Extract the [x, y] coordinate from the center of the cell holding the provided text.  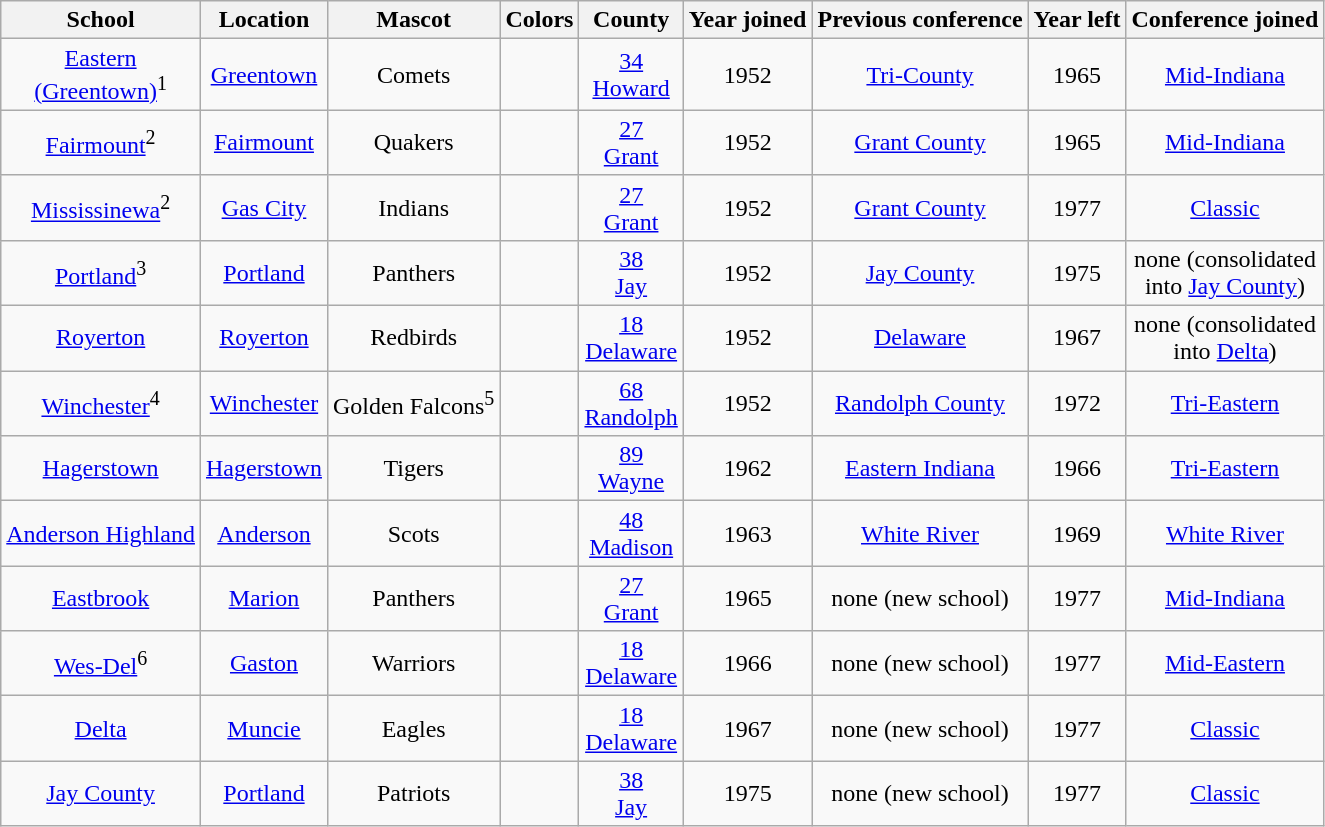
Comets [413, 75]
Greentown [264, 75]
1962 [748, 468]
Year left [1077, 20]
Location [264, 20]
Winchester [264, 404]
Eastern Indiana [920, 468]
Randolph County [920, 404]
School [101, 20]
Delta [101, 728]
Eagles [413, 728]
Fairmount [264, 142]
none (consolidated into Jay County) [1225, 272]
Tri-County [920, 75]
Indians [413, 208]
Mascot [413, 20]
Portland3 [101, 272]
89 Wayne [631, 468]
Quakers [413, 142]
1963 [748, 534]
Patriots [413, 794]
Wes-Del6 [101, 664]
none (consolidated into Delta) [1225, 338]
Eastern (Greentown)1 [101, 75]
Tigers [413, 468]
Delaware [920, 338]
Marion [264, 598]
Colors [540, 20]
48 Madison [631, 534]
Year joined [748, 20]
68 Randolph [631, 404]
Warriors [413, 664]
Winchester4 [101, 404]
Scots [413, 534]
Previous conference [920, 20]
Anderson Highland [101, 534]
1969 [1077, 534]
Eastbrook [101, 598]
Muncie [264, 728]
Fairmount2 [101, 142]
1972 [1077, 404]
Golden Falcons5 [413, 404]
34 Howard [631, 75]
Redbirds [413, 338]
Conference joined [1225, 20]
Gas City [264, 208]
Gaston [264, 664]
Mississinewa2 [101, 208]
County [631, 20]
Mid-Eastern [1225, 664]
Anderson [264, 534]
